Locate the cell with the specified text and output its (X, Y) center coordinate. 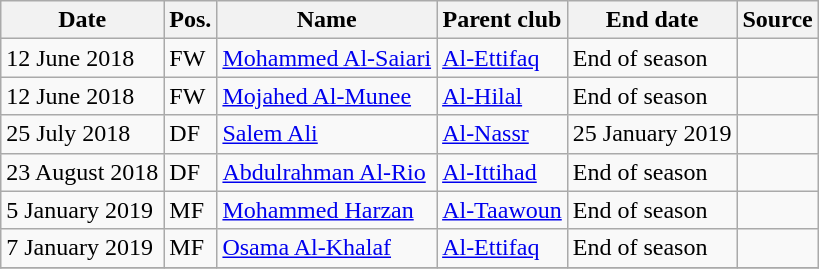
Pos. (190, 20)
25 January 2019 (652, 134)
Mohammed Al-Saiari (327, 58)
25 July 2018 (82, 134)
Al-Taawoun (502, 210)
Mohammed Harzan (327, 210)
Mojahed Al-Munee (327, 96)
Parent club (502, 20)
Osama Al-Khalaf (327, 248)
Date (82, 20)
End date (652, 20)
Al-Nassr (502, 134)
23 August 2018 (82, 172)
Source (778, 20)
Al-Ittihad (502, 172)
Salem Ali (327, 134)
5 January 2019 (82, 210)
Name (327, 20)
Al-Hilal (502, 96)
Abdulrahman Al-Rio (327, 172)
7 January 2019 (82, 248)
